Return the (X, Y) coordinate for the center point of the cell that contains the specified text.  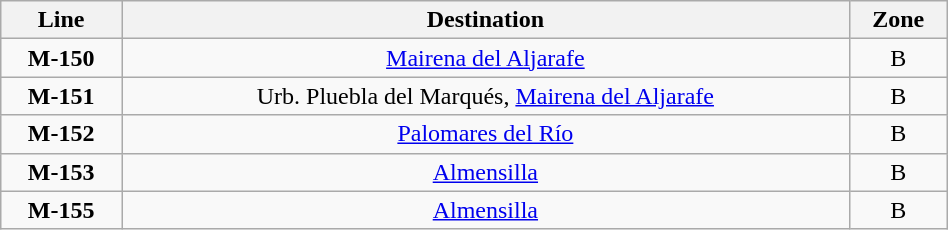
Mairena del Aljarafe (486, 58)
Destination (486, 20)
M-151 (62, 96)
M-150 (62, 58)
Zone (898, 20)
M-155 (62, 210)
Line (62, 20)
M-153 (62, 172)
Urb. Pluebla del Marqués, Mairena del Aljarafe (486, 96)
M-152 (62, 134)
Palomares del Río (486, 134)
